Return [x, y] of the center of cell containing provided text 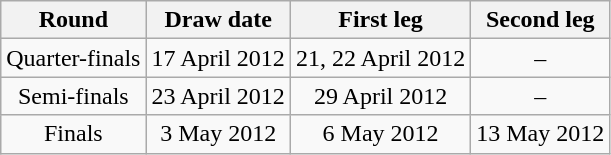
13 May 2012 [540, 134]
29 April 2012 [380, 96]
23 April 2012 [218, 96]
21, 22 April 2012 [380, 58]
First leg [380, 20]
Finals [74, 134]
Second leg [540, 20]
Round [74, 20]
Quarter-finals [74, 58]
Draw date [218, 20]
3 May 2012 [218, 134]
17 April 2012 [218, 58]
6 May 2012 [380, 134]
Semi-finals [74, 96]
